Locate the cell with the specified text and output its (x, y) center coordinate. 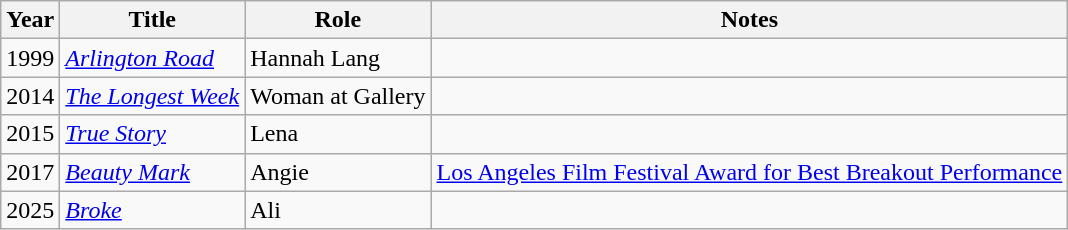
2025 (30, 210)
Beauty Mark (152, 172)
Ali (338, 210)
2014 (30, 96)
Title (152, 20)
Notes (750, 20)
Broke (152, 210)
2017 (30, 172)
Woman at Gallery (338, 96)
Role (338, 20)
Year (30, 20)
Los Angeles Film Festival Award for Best Breakout Performance (750, 172)
2015 (30, 134)
Hannah Lang (338, 58)
The Longest Week (152, 96)
Lena (338, 134)
Angie (338, 172)
1999 (30, 58)
True Story (152, 134)
Arlington Road (152, 58)
